Output the (X, Y) coordinate of the center of the cell containing the given text.  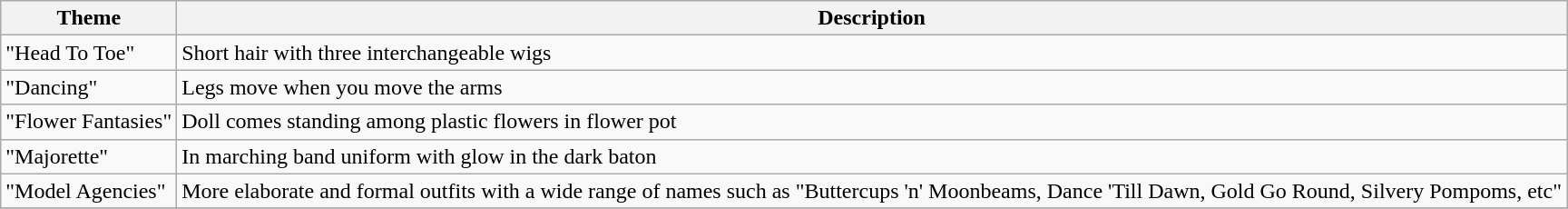
Theme (89, 18)
Doll comes standing among plastic flowers in flower pot (872, 122)
Description (872, 18)
"Dancing" (89, 87)
In marching band uniform with glow in the dark baton (872, 156)
"Model Agencies" (89, 191)
"Head To Toe" (89, 53)
"Flower Fantasies" (89, 122)
Legs move when you move the arms (872, 87)
Short hair with three interchangeable wigs (872, 53)
"Majorette" (89, 156)
